Output the [x, y] coordinate of the center of the cell containing the given text.  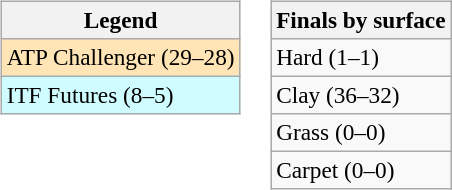
Legend [120, 20]
Finals by surface [361, 20]
Carpet (0–0) [361, 171]
Hard (1–1) [361, 57]
ATP Challenger (29–28) [120, 57]
Clay (36–32) [361, 95]
Grass (0–0) [361, 133]
ITF Futures (8–5) [120, 95]
